Find where the given text appears and provide that cell's center as (X, Y) coordinate. 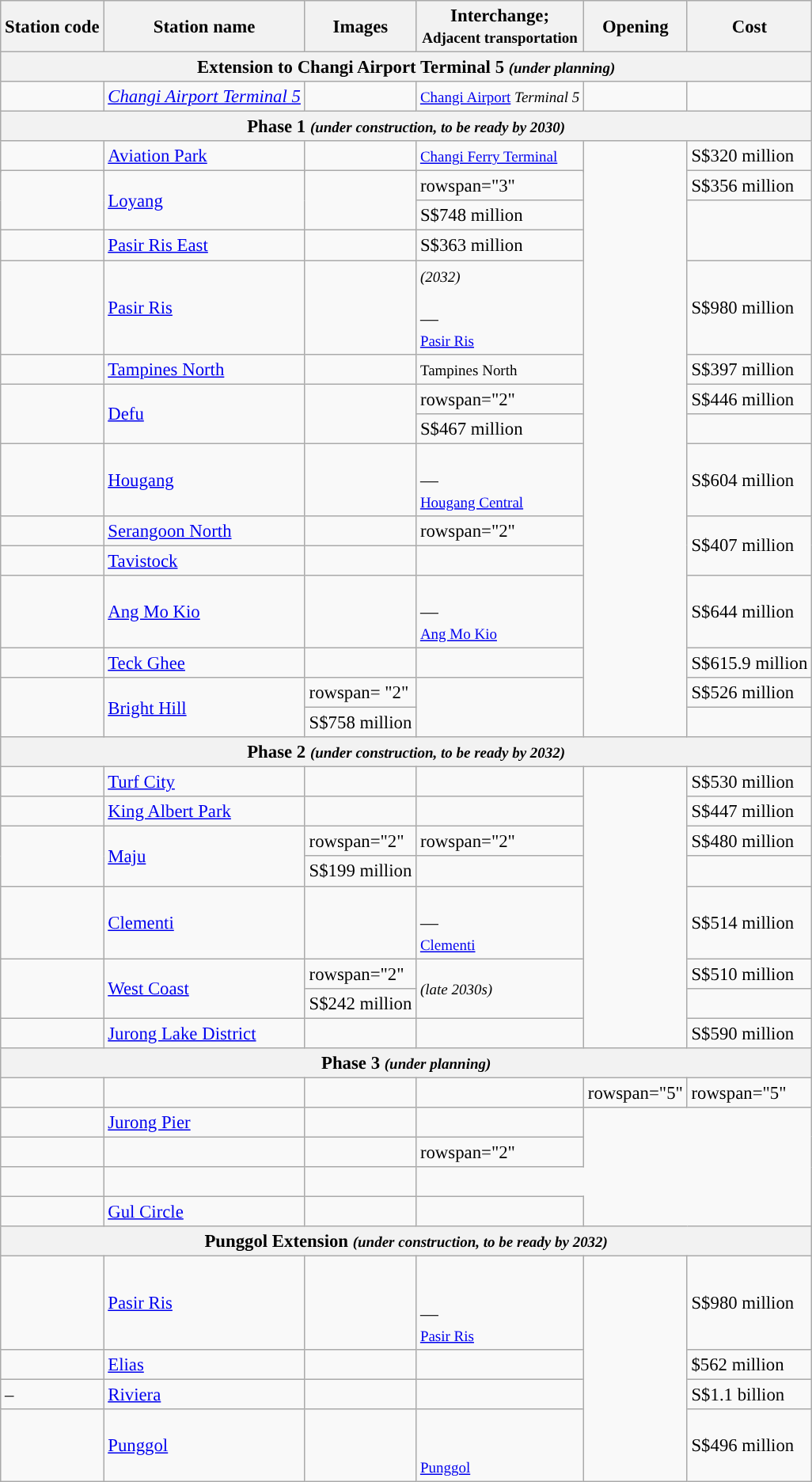
Riviera (204, 1395)
Turf City (204, 782)
S$407 million (749, 546)
Phase 3 (under planning) (407, 1063)
Cost (749, 27)
Gul Circle (204, 1212)
rowspan="3" (500, 186)
– (52, 1395)
S$447 million (749, 811)
S$514 million (749, 922)
S$604 million (749, 480)
S$397 million (749, 369)
Bright Hill (204, 708)
S$615.9 million (749, 663)
King Albert Park (204, 811)
rowspan= "2" (360, 693)
Opening (636, 27)
S$1.1 billion (749, 1395)
Punggol Extension (under construction, to be ready by 2032) (407, 1241)
Tavistock (204, 560)
Clementi (204, 922)
West Coast (204, 988)
S$590 million (749, 1033)
(late 2030s) (500, 988)
― Clementi (500, 922)
Teck Ghee (204, 663)
Maju (204, 857)
Phase 1 (under construction, to be ready by 2030) (407, 127)
Pasir Ris East (204, 245)
S$242 million (360, 1003)
Defu (204, 413)
Jurong Lake District (204, 1033)
S$356 million (749, 186)
Interchange;Adjacent transportation (500, 27)
Hougang (204, 480)
S$363 million (500, 245)
S$530 million (749, 782)
S$199 million (360, 872)
Ang Mo Kio (204, 612)
Aviation Park (204, 156)
Station name (204, 27)
S$510 million (749, 974)
― Pasir Ris (500, 1303)
(2032) ― Pasir Ris (500, 307)
Extension to Changi Airport Terminal 5 (under planning) (407, 67)
― Hougang Central (500, 480)
Loyang (204, 201)
Phase 2 (under construction, to be ready by 2032) (407, 752)
S$446 million (749, 399)
Station code (52, 27)
S$748 million (500, 216)
Changi Ferry Terminal (500, 156)
Elias (204, 1365)
― Ang Mo Kio (500, 612)
S$480 million (749, 842)
S$526 million (749, 693)
S$644 million (749, 612)
Jurong Pier (204, 1123)
S$320 million (749, 156)
$562 million (749, 1365)
S$467 million (500, 428)
Serangoon North (204, 531)
Images (360, 27)
S$758 million (360, 723)
S$496 million (749, 1446)
